Extract the [x, y] coordinate from the center of the cell holding the provided text.  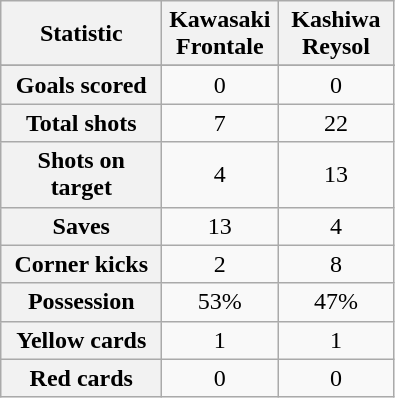
Goals scored [82, 85]
Possession [82, 302]
Corner kicks [82, 264]
53% [220, 302]
7 [220, 123]
22 [336, 123]
Red cards [82, 378]
Saves [82, 226]
Kashiwa Reysol [336, 34]
Statistic [82, 34]
47% [336, 302]
Total shots [82, 123]
Yellow cards [82, 340]
Kawasaki Frontale [220, 34]
2 [220, 264]
Shots on target [82, 174]
8 [336, 264]
